Determine the [X, Y] coordinate at the center of the cell enclosing the given text.  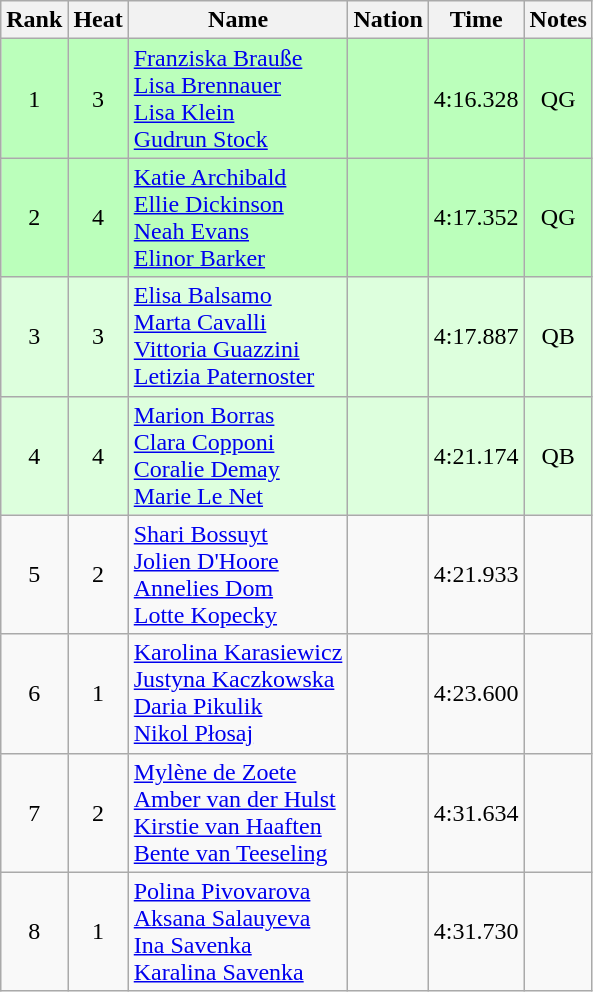
8 [34, 932]
Nation [388, 20]
Franziska BraußeLisa BrennauerLisa KleinGudrun Stock [238, 98]
Shari BossuytJolien D'HooreAnnelies DomLotte Kopecky [238, 574]
Heat [98, 20]
4:17.352 [476, 218]
4:31.730 [476, 932]
4:21.174 [476, 456]
4:31.634 [476, 812]
6 [34, 694]
4:23.600 [476, 694]
Rank [34, 20]
Elisa BalsamoMarta CavalliVittoria GuazziniLetizia Paternoster [238, 336]
Karolina KarasiewiczJustyna KaczkowskaDaria PikulikNikol Płosaj [238, 694]
4:17.887 [476, 336]
Time [476, 20]
4:21.933 [476, 574]
Polina PivovarovaAksana SalauyevaIna SavenkaKaralina Savenka [238, 932]
5 [34, 574]
Katie ArchibaldEllie DickinsonNeah EvansElinor Barker [238, 218]
Notes [558, 20]
Mylène de ZoeteAmber van der HulstKirstie van HaaftenBente van Teeseling [238, 812]
7 [34, 812]
4:16.328 [476, 98]
Name [238, 20]
Marion BorrasClara CopponiCoralie DemayMarie Le Net [238, 456]
